Find where the given text appears and provide that cell's center as [X, Y] coordinate. 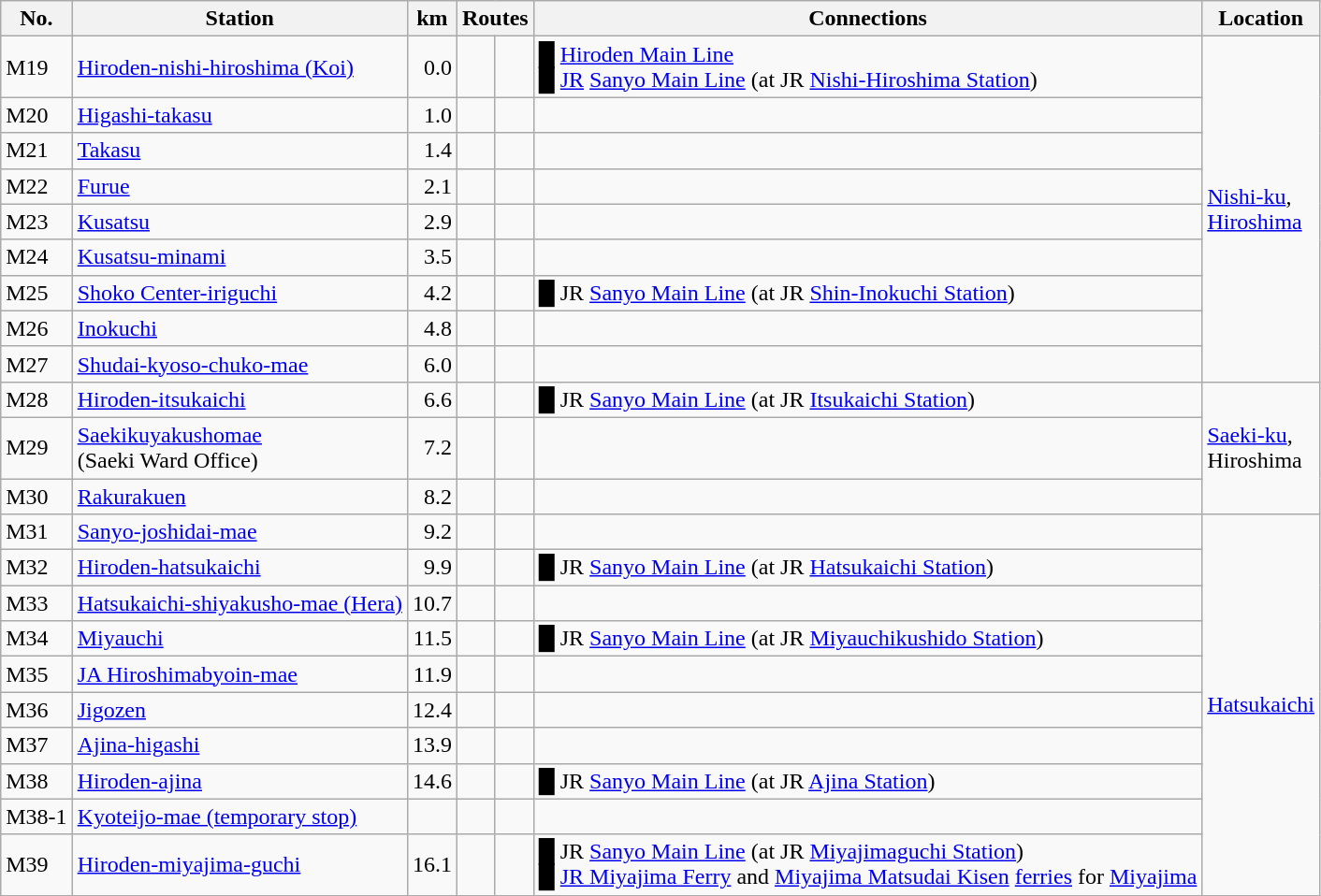
█ Hiroden Main Line█ JR Sanyo Main Line (at JR Nishi-Hiroshima Station) [868, 67]
6.6 [432, 399]
Sanyo-joshidai-mae [240, 532]
10.7 [432, 603]
9.9 [432, 568]
Miyauchi [240, 639]
█ JR Sanyo Main Line (at JR Shin-Inokuchi Station) [868, 293]
M29 [36, 447]
M39 [36, 864]
Station [240, 19]
Inokuchi [240, 328]
█ JR Sanyo Main Line (at JR Hatsukaichi Station) [868, 568]
Jigozen [240, 710]
Kusatsu-minami [240, 257]
4.2 [432, 293]
M38 [36, 781]
7.2 [432, 447]
3.5 [432, 257]
Nishi-ku,Hiroshima [1261, 210]
Saekikuyakushomae(Saeki Ward Office) [240, 447]
Hatsukaichi [1261, 705]
9.2 [432, 532]
Routes [495, 19]
M35 [36, 674]
1.0 [432, 115]
2.9 [432, 222]
M28 [36, 399]
Takasu [240, 151]
11.9 [432, 674]
M30 [36, 497]
6.0 [432, 364]
Hiroden-itsukaichi [240, 399]
4.8 [432, 328]
Hiroden-ajina [240, 781]
█ JR Sanyo Main Line (at JR Ajina Station) [868, 781]
Location [1261, 19]
█ JR Sanyo Main Line (at JR Miyauchikushido Station) [868, 639]
Kusatsu [240, 222]
M31 [36, 532]
Hatsukaichi-shiyakusho-mae (Hera) [240, 603]
Shoko Center-iriguchi [240, 293]
M34 [36, 639]
13.9 [432, 745]
M19 [36, 67]
0.0 [432, 67]
2.1 [432, 186]
Shudai-kyoso-chuko-mae [240, 364]
M25 [36, 293]
Higashi-takasu [240, 115]
km [432, 19]
Kyoteijo-mae (temporary stop) [240, 817]
M22 [36, 186]
M33 [36, 603]
█ JR Sanyo Main Line (at JR Itsukaichi Station) [868, 399]
Saeki-ku,Hiroshima [1261, 447]
M37 [36, 745]
Connections [868, 19]
M24 [36, 257]
Furue [240, 186]
Hiroden-miyajima-guchi [240, 864]
M23 [36, 222]
11.5 [432, 639]
Ajina-higashi [240, 745]
M32 [36, 568]
Hiroden-hatsukaichi [240, 568]
8.2 [432, 497]
M38-1 [36, 817]
M27 [36, 364]
M21 [36, 151]
M26 [36, 328]
M36 [36, 710]
JA Hiroshimabyoin-mae [240, 674]
M20 [36, 115]
Hiroden-nishi-hiroshima (Koi) [240, 67]
1.4 [432, 151]
█ JR Sanyo Main Line (at JR Miyajimaguchi Station)█ JR Miyajima Ferry and Miyajima Matsudai Kisen ferries for Miyajima [868, 864]
Rakurakuen [240, 497]
14.6 [432, 781]
16.1 [432, 864]
No. [36, 19]
12.4 [432, 710]
